Determine the [X, Y] coordinate at the center of the cell enclosing the given text.  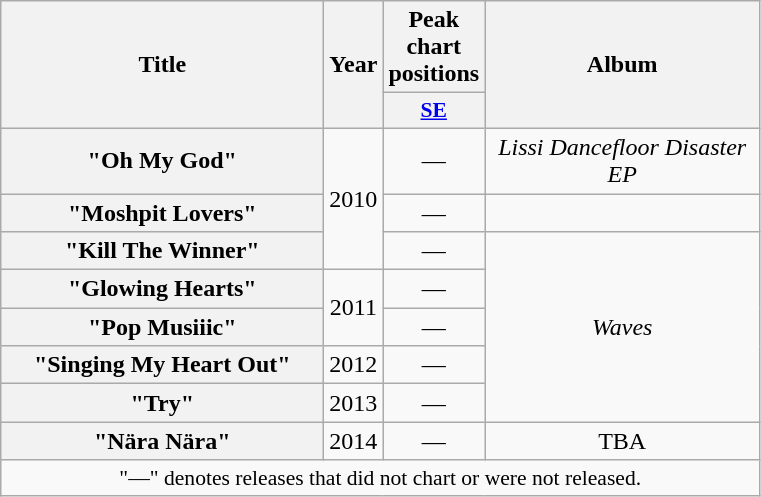
TBA [622, 441]
SE [434, 111]
Title [162, 65]
"—" denotes releases that did not chart or were not released. [380, 478]
"Glowing Hearts" [162, 289]
2013 [354, 403]
"Singing My Heart Out" [162, 365]
"Moshpit Lovers" [162, 213]
"Nära Nära" [162, 441]
2011 [354, 308]
Year [354, 65]
2010 [354, 198]
"Try" [162, 403]
Lissi Dancefloor Disaster EP [622, 160]
Waves [622, 327]
"Pop Musiiic" [162, 327]
Album [622, 65]
"Oh My God" [162, 160]
Peak chart positions [434, 47]
2014 [354, 441]
2012 [354, 365]
"Kill The Winner" [162, 251]
